Find where the given text appears and provide that cell's center as [x, y] coordinate. 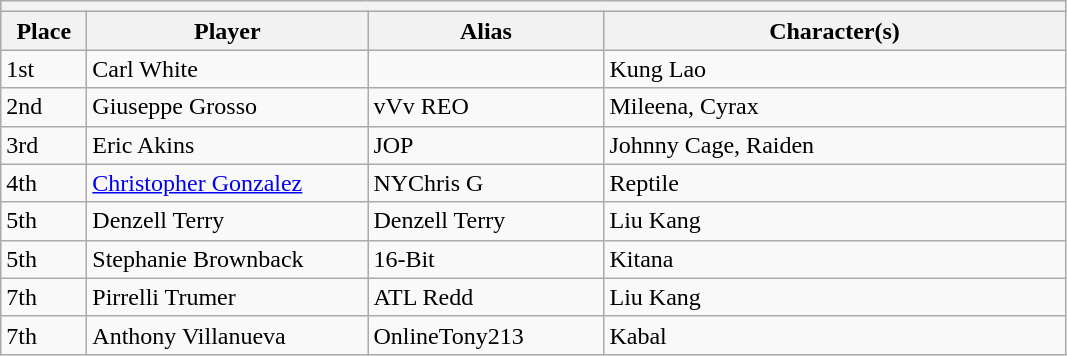
4th [44, 183]
3rd [44, 145]
Giuseppe Grosso [228, 107]
Anthony Villanueva [228, 335]
Player [228, 31]
Place [44, 31]
2nd [44, 107]
16-Bit [486, 259]
Johnny Cage, Raiden [834, 145]
Pirrelli Trumer [228, 297]
Kabal [834, 335]
Eric Akins [228, 145]
1st [44, 69]
Reptile [834, 183]
Christopher Gonzalez [228, 183]
vVv REO [486, 107]
Character(s) [834, 31]
Mileena, Cyrax [834, 107]
Kitana [834, 259]
ATL Redd [486, 297]
Kung Lao [834, 69]
Alias [486, 31]
Stephanie Brownback [228, 259]
Carl White [228, 69]
NYChris G [486, 183]
OnlineTony213 [486, 335]
JOP [486, 145]
